Find where the given text appears and provide that cell's center as [x, y] coordinate. 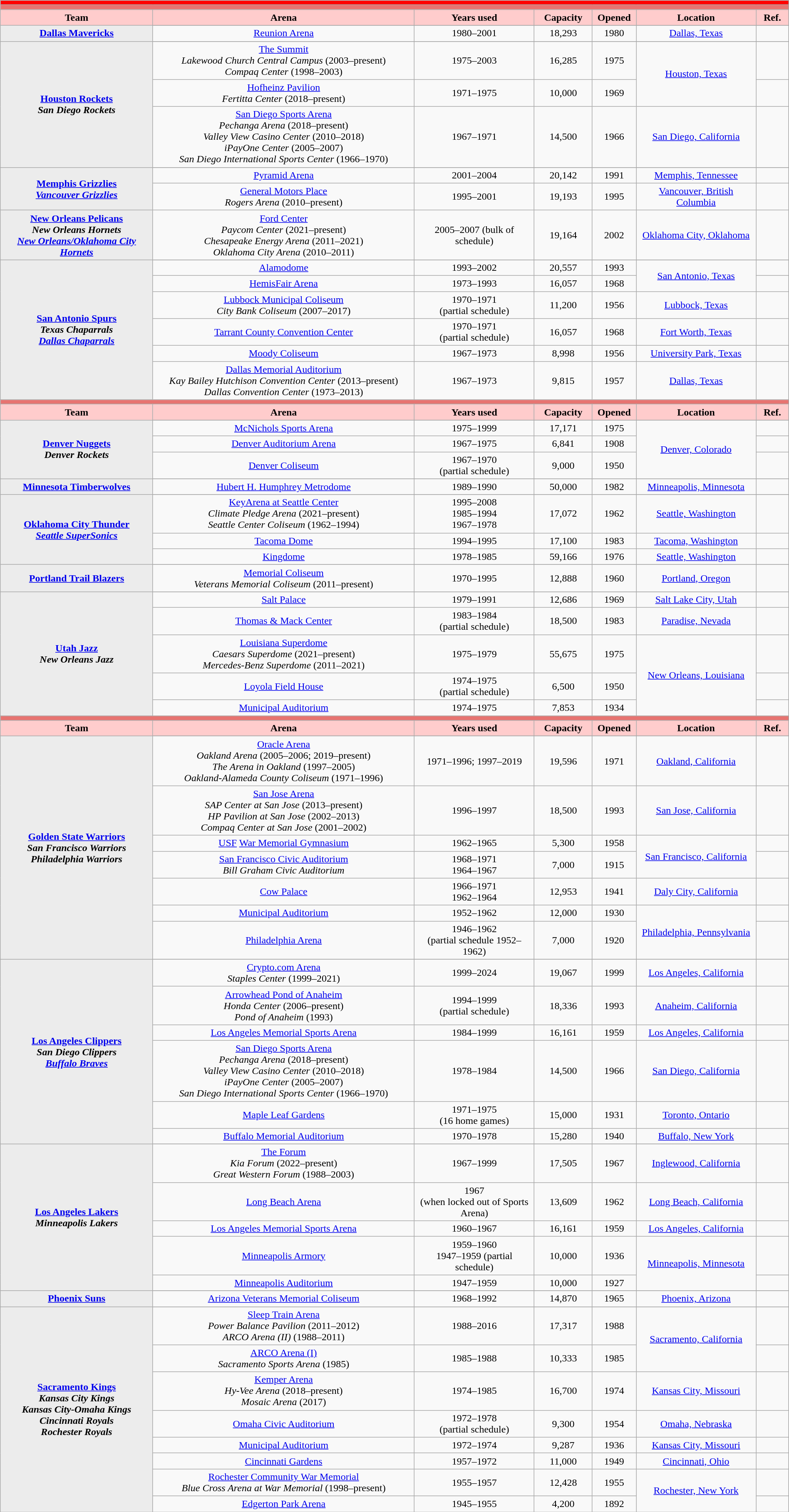
Oracle ArenaOakland Arena (2005–2006; 2019–present)The Arena in Oakland (1997–2005)Oakland-Alameda County Coliseum (1971–1996) [283, 761]
1978–1985 [474, 557]
1967–1971 [474, 137]
Utah JazzNew Orleans Jazz [77, 653]
12,686 [563, 599]
1892 [614, 1504]
1976 [614, 557]
1966–19711962–1964 [474, 892]
Minneapolis Armory [283, 1256]
1968–1992 [474, 1299]
USF War Memorial Gymnasium [283, 843]
1934 [614, 708]
9,287 [563, 1445]
1994–1995 [474, 541]
Arrowhead Pond of AnaheimHonda Center (2006–present)Pond of Anaheim (1993) [283, 1005]
15,000 [563, 1115]
Memphis, Tennessee [696, 175]
14,870 [563, 1299]
17,171 [563, 428]
University Park, Texas [696, 354]
Salt Palace [283, 599]
Buffalo, New York [696, 1136]
1980 [614, 33]
Portland Trail Blazers [77, 578]
1959–19601947–1959 (partial schedule) [474, 1256]
1983–1984(partial schedule) [474, 621]
San Antonio SpursTexas ChaparralsDallas Chaparrals [77, 329]
12,888 [563, 578]
1968–19711964–1967 [474, 864]
Vancouver, British Columbia [696, 196]
San Jose ArenaSAP Center at San Jose (2013–present)HP Pavilion at San Jose (2002–2013)Compaq Center at San Jose (2001–2002) [283, 810]
Memphis GrizzliesVancouver Grizzlies [77, 189]
Rochester, New York [696, 1490]
1941 [614, 892]
The ForumKia Forum (2022–present)Great Western Forum (1988–2003) [283, 1163]
17,505 [563, 1163]
1988–2016 [474, 1326]
Los Angeles LakersMinneapolis Lakers [77, 1218]
1972–1974 [474, 1445]
Oakland, California [696, 761]
15,280 [563, 1136]
1974–1975 [474, 708]
1985 [614, 1359]
1978–1984 [474, 1071]
59,166 [563, 557]
1996–1997 [474, 810]
1979–1991 [474, 599]
Long Beach Arena [283, 1202]
Houston, Texas [696, 74]
1946–1962(partial schedule 1952–1962) [474, 940]
New Orleans, Louisiana [696, 676]
1995 [614, 196]
Sacramento, California [696, 1339]
Tacoma Dome [283, 541]
1980–2001 [474, 33]
Philadelphia, Pennsylvania [696, 932]
Toronto, Ontario [696, 1115]
ARCO Arena (I)Sacramento Sports Arena (1985) [283, 1359]
5,300 [563, 843]
Tacoma, Washington [696, 541]
1995–2001 [474, 196]
18,293 [563, 33]
Denver Auditorium Arena [283, 444]
Buffalo Memorial Auditorium [283, 1136]
San Antonio, Texas [696, 275]
McNichols Sports Arena [283, 428]
Omaha, Nebraska [696, 1423]
Minnesota Timberwolves [77, 487]
General Motors PlaceRogers Arena (2010–present) [283, 196]
8,998 [563, 354]
Minneapolis Auditorium [283, 1283]
17,100 [563, 541]
Memorial ColiseumVeterans Memorial Coliseum (2011–present) [283, 578]
Phoenix Suns [77, 1299]
1974 [614, 1391]
Pyramid Arena [283, 175]
1982 [614, 487]
San Francisco, California [696, 857]
4,200 [563, 1504]
1974–1975(partial schedule) [474, 686]
1927 [614, 1283]
San Jose, California [696, 810]
1931 [614, 1115]
2002 [614, 235]
Omaha Civic Auditorium [283, 1423]
1971–1996; 1997–2019 [474, 761]
Oklahoma City ThunderSeattle SuperSonics [77, 530]
9,300 [563, 1423]
50,000 [563, 487]
1967 [614, 1163]
1975–1979 [474, 654]
Portland, Oregon [696, 578]
Anaheim, California [696, 1005]
1915 [614, 864]
9,815 [563, 381]
12,428 [563, 1482]
Inglewood, California [696, 1163]
6,500 [563, 686]
Thomas & Mack Center [283, 621]
Edgerton Park Arena [283, 1504]
1957 [614, 381]
17,072 [563, 514]
1975–1999 [474, 428]
1954 [614, 1423]
Fort Worth, Texas [696, 332]
1967–1999 [474, 1163]
Daly City, California [696, 892]
1955 [614, 1482]
Denver Coliseum [283, 465]
2001–2004 [474, 175]
12,953 [563, 892]
Golden State WarriorsSan Francisco WarriorsPhiladelphia Warriors [77, 848]
HemisFair Arena [283, 283]
KeyArena at Seattle CenterClimate Pledge Arena (2021–present)Seattle Center Coliseum (1962–1994) [283, 514]
17,317 [563, 1326]
18,336 [563, 1005]
Hofheinz PavilionFertitta Center (2018–present) [283, 93]
Lubbock Municipal ColiseumCity Bank Coliseum (2007–2017) [283, 304]
1957–1972 [474, 1461]
1972–1978(partial schedule) [474, 1423]
1970–1978 [474, 1136]
New Orleans PelicansNew Orleans HornetsNew Orleans/Oklahoma City Hornets [77, 235]
Louisiana SuperdomeCaesars Superdome (2021–present)Mercedes-Benz Superdome (2011–2021) [283, 654]
Dallas Mavericks [77, 33]
1967–1970(partial schedule) [474, 465]
11,000 [563, 1461]
Maple Leaf Gardens [283, 1115]
Reunion Arena [283, 33]
Alamodome [283, 267]
Sleep Train ArenaPower Balance Pavilion (2011–2012)ARCO Arena (II) (1988–2011) [283, 1326]
1993–2002 [474, 267]
Philadelphia Arena [283, 940]
19,596 [563, 761]
1958 [614, 843]
Salt Lake City, Utah [696, 599]
Hubert H. Humphrey Metrodome [283, 487]
Phoenix, Arizona [696, 1299]
55,675 [563, 654]
Tarrant County Convention Center [283, 332]
1967–1975 [474, 444]
Moody Coliseum [283, 354]
Sacramento KingsKansas City KingsKansas City-Omaha KingsCincinnati RoyalsRochester Royals [77, 1409]
Arizona Veterans Memorial Coliseum [283, 1299]
9,000 [563, 465]
2005–2007 (bulk of schedule) [474, 235]
Denver, Colorado [696, 449]
1991 [614, 175]
Crypto.com ArenaStaples Center (1999–2021) [283, 973]
1995–20081985–19941967–1978 [474, 514]
1960 [614, 578]
Paradise, Nevada [696, 621]
1930 [614, 913]
1945–1955 [474, 1504]
1940 [614, 1136]
13,609 [563, 1202]
San Francisco Civic AuditoriumBill Graham Civic Auditorium [283, 864]
Ford CenterPaycom Center (2021–present)Chesapeake Energy Arena (2011–2021)Oklahoma City Arena (2010–2011) [283, 235]
1974–1985 [474, 1391]
Loyola Field House [283, 686]
1970–1995 [474, 578]
1967(when locked out of Sports Arena) [474, 1202]
Rochester Community War MemorialBlue Cross Arena at War Memorial (1998–present) [283, 1482]
1955–1957 [474, 1482]
19,193 [563, 196]
1989–1990 [474, 487]
1984–1999 [474, 1032]
Cincinnati, Ohio [696, 1461]
1960–1967 [474, 1229]
1920 [614, 940]
1949 [614, 1461]
Cincinnati Gardens [283, 1461]
Lubbock, Texas [696, 304]
1985–1988 [474, 1359]
1975–2003 [474, 60]
10,333 [563, 1359]
Dallas Memorial AuditoriumKay Bailey Hutchison Convention Center (2013–present)Dallas Convention Center (1973–2013) [283, 381]
19,164 [563, 235]
Cow Palace [283, 892]
Oklahoma City, Oklahoma [696, 235]
7,853 [563, 708]
1962–1965 [474, 843]
1999 [614, 973]
Kingdome [283, 557]
Kemper ArenaHy-Vee Arena (2018–present)Mosaic Arena (2017) [283, 1391]
1971 [614, 761]
Long Beach, California [696, 1202]
1908 [614, 444]
1971–1975(16 home games) [474, 1115]
Los Angeles ClippersSan Diego ClippersBuffalo Braves [77, 1052]
11,200 [563, 304]
19,067 [563, 973]
12,000 [563, 913]
16,285 [563, 60]
Houston RocketsSan Diego Rockets [77, 104]
6,841 [563, 444]
1952–1962 [474, 913]
1999–2024 [474, 973]
Denver NuggetsDenver Rockets [77, 449]
20,557 [563, 267]
The SummitLakewood Church Central Campus (2003–present)Compaq Center (1998–2003) [283, 60]
20,142 [563, 175]
1994–1999(partial schedule) [474, 1005]
1973–1993 [474, 283]
1988 [614, 1326]
1965 [614, 1299]
1971–1975 [474, 93]
16,700 [563, 1391]
1947–1959 [474, 1283]
